Identify which cell holds the provided text, then report its [X, Y] central coordinate. 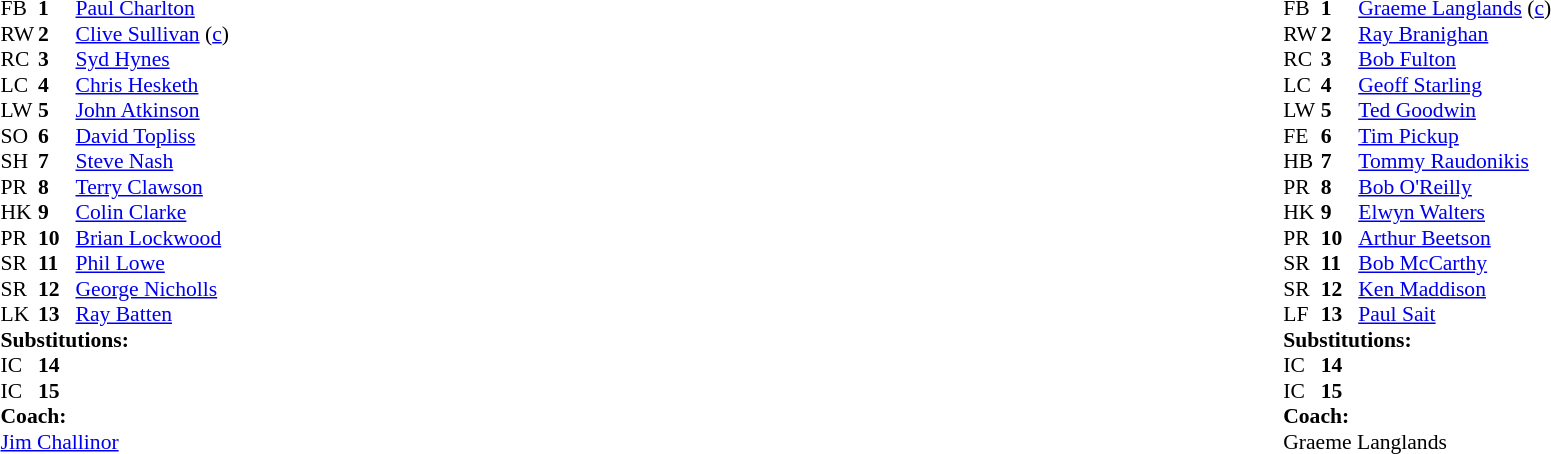
David Topliss [152, 136]
Arthur Beetson [1454, 238]
Steve Nash [152, 161]
Syd Hynes [152, 59]
Bob O'Reilly [1454, 187]
Bob Fulton [1454, 59]
John Atkinson [152, 111]
Elwyn Walters [1454, 213]
Bob McCarthy [1454, 263]
LK [19, 315]
George Nicholls [152, 289]
Paul Sait [1454, 315]
HB [1302, 161]
Ken Maddison [1454, 289]
Tim Pickup [1454, 136]
Brian Lockwood [152, 238]
Ted Goodwin [1454, 111]
Clive Sullivan (c) [152, 34]
Geoff Starling [1454, 85]
SH [19, 161]
Colin Clarke [152, 213]
Tommy Raudonikis [1454, 161]
Ray Batten [152, 315]
FE [1302, 136]
Chris Hesketh [152, 85]
Terry Clawson [152, 187]
Phil Lowe [152, 263]
SO [19, 136]
Ray Branighan [1454, 34]
LF [1302, 315]
